Provide the (X, Y) coordinate of the cell's center where the given text is located.  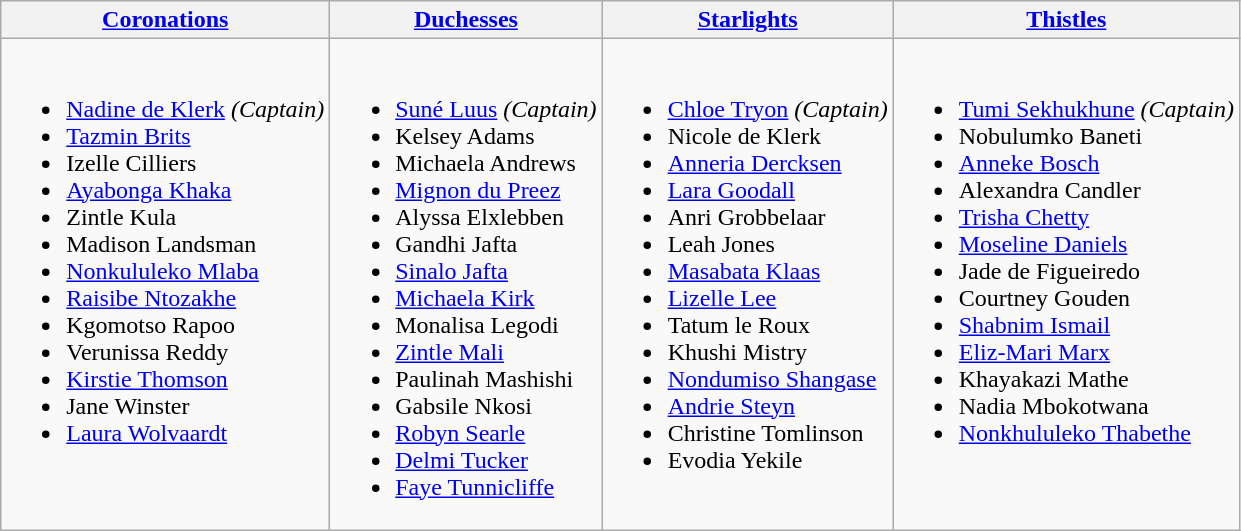
Duchesses (466, 20)
Starlights (748, 20)
Thistles (1066, 20)
Coronations (166, 20)
